Detect which cell encompasses the target text, then output its [X, Y] center coordinate. 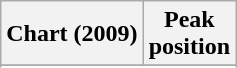
Chart (2009) [72, 34]
Peakposition [189, 34]
